Detect which cell encompasses the target text, then output its (x, y) center coordinate. 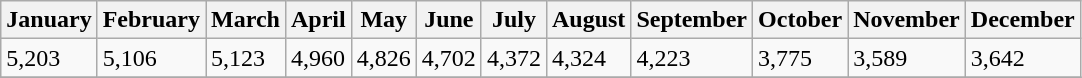
March (246, 20)
November (907, 20)
4,372 (514, 58)
5,123 (246, 58)
4,702 (448, 58)
3,642 (1022, 58)
December (1022, 20)
February (151, 20)
5,203 (49, 58)
4,826 (384, 58)
4,324 (588, 58)
October (800, 20)
June (448, 20)
3,775 (800, 58)
5,106 (151, 58)
September (692, 20)
4,223 (692, 58)
3,589 (907, 58)
July (514, 20)
August (588, 20)
January (49, 20)
May (384, 20)
4,960 (318, 58)
April (318, 20)
